Locate the cell with the specified text and output its [X, Y] center coordinate. 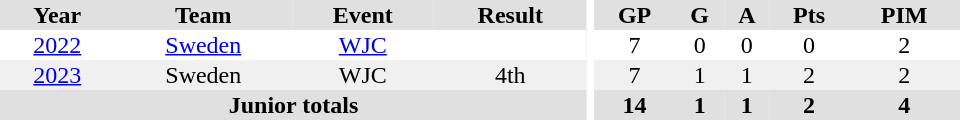
Event [363, 15]
GP [635, 15]
G [700, 15]
4th [511, 75]
A [747, 15]
PIM [904, 15]
2022 [58, 45]
Result [511, 15]
Year [58, 15]
4 [904, 105]
Pts [810, 15]
2023 [58, 75]
14 [635, 105]
Junior totals [294, 105]
Team [204, 15]
